Scan for the cell matching the given text and deliver its [X, Y] coordinate at center. 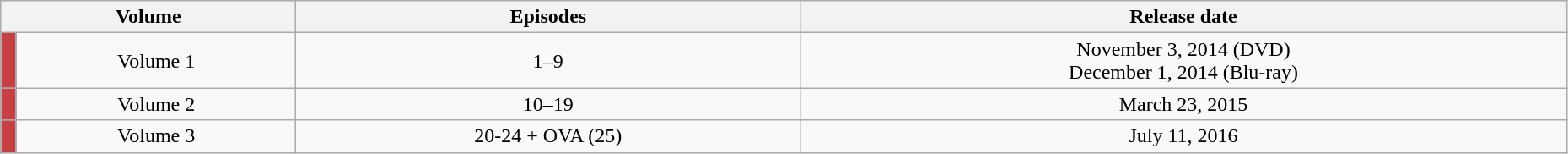
Episodes [548, 17]
Release date [1184, 17]
20-24 + OVA (25) [548, 136]
November 3, 2014 (DVD)December 1, 2014 (Blu-ray) [1184, 61]
Volume [148, 17]
July 11, 2016 [1184, 136]
March 23, 2015 [1184, 104]
1–9 [548, 61]
Volume 3 [156, 136]
Volume 2 [156, 104]
Volume 1 [156, 61]
10–19 [548, 104]
